For the text-containing cell, return its midpoint in [x, y] coordinate format. 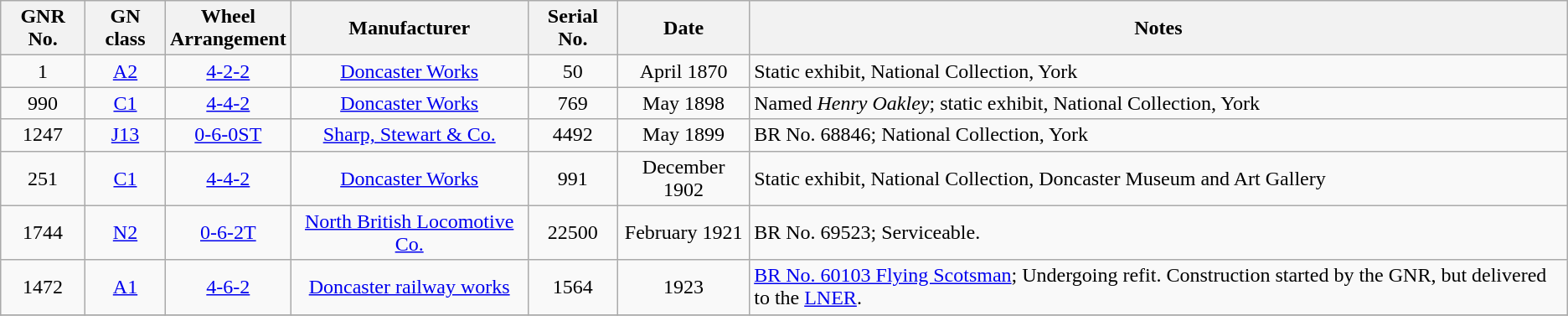
1 [44, 71]
251 [44, 178]
BR No. 68846; National Collection, York [1159, 135]
May 1899 [683, 135]
22500 [573, 233]
0-6-0ST [228, 135]
0-6-2T [228, 233]
1744 [44, 233]
4492 [573, 135]
North British Locomotive Co. [409, 233]
991 [573, 178]
1564 [573, 287]
50 [573, 71]
Sharp, Stewart & Co. [409, 135]
990 [44, 103]
April 1870 [683, 71]
Static exhibit, National Collection, Doncaster Museum and Art Gallery [1159, 178]
GN class [125, 28]
Named Henry Oakley; static exhibit, National Collection, York [1159, 103]
Notes [1159, 28]
Date [683, 28]
Doncaster railway works [409, 287]
WheelArrangement [228, 28]
GNR No. [44, 28]
Static exhibit, National Collection, York [1159, 71]
February 1921 [683, 233]
1247 [44, 135]
Serial No. [573, 28]
769 [573, 103]
N2 [125, 233]
J13 [125, 135]
1472 [44, 287]
BR No. 69523; Serviceable. [1159, 233]
1923 [683, 287]
Manufacturer [409, 28]
A2 [125, 71]
May 1898 [683, 103]
4-2-2 [228, 71]
4-6-2 [228, 287]
December 1902 [683, 178]
A1 [125, 287]
BR No. 60103 Flying Scotsman; Undergoing refit. Construction started by the GNR, but delivered to the LNER. [1159, 287]
